Capture the cell that displays the provided text and extract its [X, Y] central coordinate. 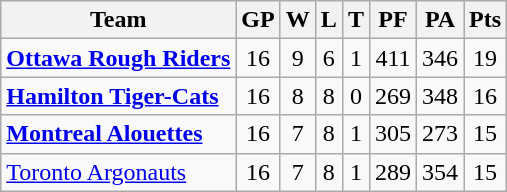
PA [440, 20]
0 [356, 96]
Ottawa Rough Riders [118, 58]
Team [118, 20]
9 [298, 58]
PF [392, 20]
Pts [486, 20]
Montreal Alouettes [118, 134]
19 [486, 58]
Hamilton Tiger-Cats [118, 96]
W [298, 20]
411 [392, 58]
Toronto Argonauts [118, 172]
305 [392, 134]
273 [440, 134]
269 [392, 96]
GP [258, 20]
6 [328, 58]
348 [440, 96]
289 [392, 172]
346 [440, 58]
T [356, 20]
354 [440, 172]
L [328, 20]
